Pinpoint the cell where the given text exists, returning its [x, y] midpoint coordinate. 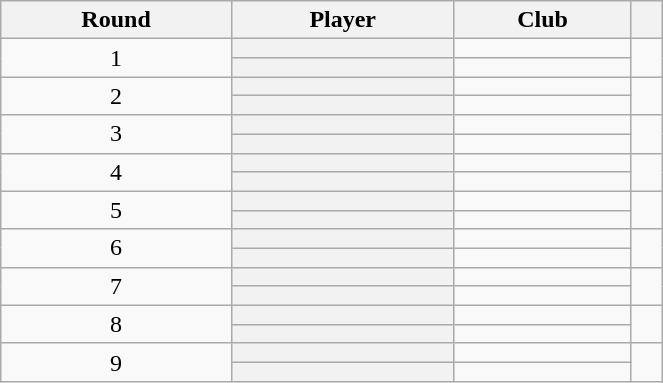
5 [116, 210]
2 [116, 96]
7 [116, 286]
8 [116, 324]
9 [116, 362]
Round [116, 20]
1 [116, 58]
4 [116, 172]
6 [116, 248]
Club [542, 20]
Player [342, 20]
3 [116, 134]
